Capture the cell that displays the provided text and extract its [x, y] central coordinate. 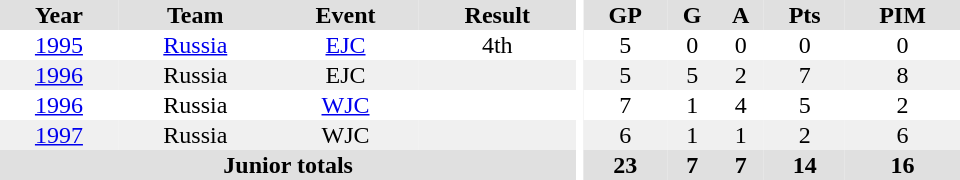
Year [59, 15]
PIM [902, 15]
4 [740, 105]
1997 [59, 135]
Result [497, 15]
G [692, 15]
Event [346, 15]
A [740, 15]
1995 [59, 45]
Junior totals [288, 165]
23 [625, 165]
14 [804, 165]
4th [497, 45]
Pts [804, 15]
GP [625, 15]
8 [902, 75]
16 [902, 165]
Team [196, 15]
